Extract the [X, Y] coordinate from the center of the cell holding the provided text.  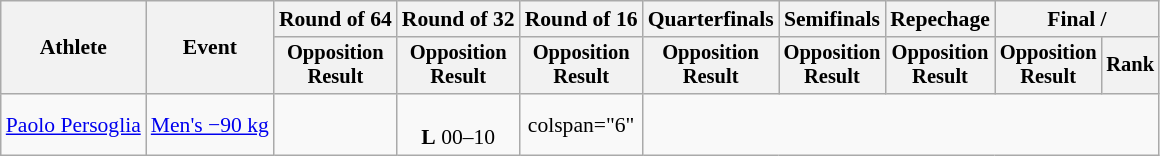
Quarterfinals [711, 19]
Repechage [940, 19]
Athlete [74, 48]
Rank [1130, 66]
Round of 64 [336, 19]
Semifinals [832, 19]
Paolo Persoglia [74, 124]
Round of 32 [458, 19]
L 00–10 [458, 124]
Men's −90 kg [210, 124]
Final / [1077, 19]
colspan="6" [582, 124]
Event [210, 48]
Round of 16 [582, 19]
